Search for the cell housing the specified text and yield its (x, y) center coordinate. 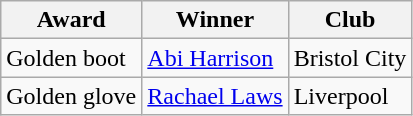
Golden glove (72, 96)
Winner (215, 20)
Bristol City (350, 58)
Rachael Laws (215, 96)
Award (72, 20)
Abi Harrison (215, 58)
Golden boot (72, 58)
Club (350, 20)
Liverpool (350, 96)
